Extract the (x, y) coordinate from the center of the cell holding the provided text.  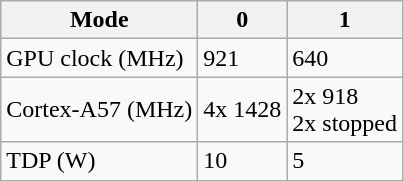
GPU clock (MHz) (100, 58)
640 (345, 58)
Cortex-A57 (MHz) (100, 110)
10 (242, 161)
0 (242, 20)
1 (345, 20)
4x 1428 (242, 110)
Mode (100, 20)
TDP (W) (100, 161)
2x 9182x stopped (345, 110)
5 (345, 161)
921 (242, 58)
